Scan for the cell matching the given text and deliver its [X, Y] coordinate at center. 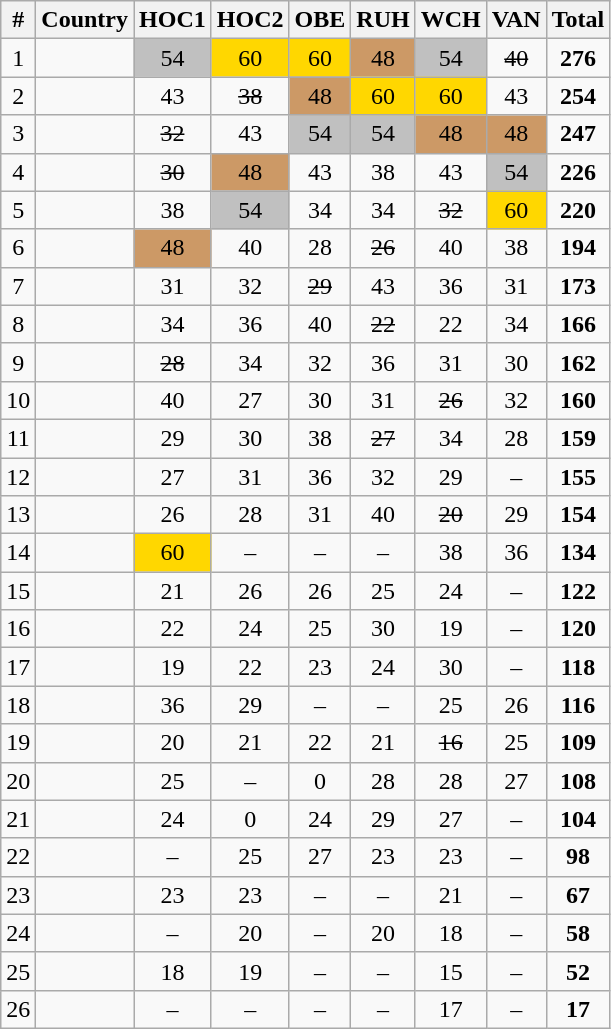
98 [578, 857]
10 [18, 400]
8 [18, 324]
WCH [450, 20]
VAN [516, 20]
58 [578, 933]
162 [578, 362]
67 [578, 895]
159 [578, 438]
6 [18, 248]
14 [18, 553]
134 [578, 553]
1 [18, 58]
13 [18, 515]
5 [18, 210]
226 [578, 172]
118 [578, 667]
166 [578, 324]
7 [18, 286]
# [18, 20]
104 [578, 819]
276 [578, 58]
109 [578, 743]
160 [578, 400]
HOC1 [173, 20]
RUH [383, 20]
194 [578, 248]
12 [18, 477]
Total [578, 20]
OBE [320, 20]
52 [578, 971]
154 [578, 515]
254 [578, 96]
247 [578, 134]
3 [18, 134]
HOC2 [250, 20]
11 [18, 438]
9 [18, 362]
173 [578, 286]
108 [578, 781]
120 [578, 629]
220 [578, 210]
4 [18, 172]
116 [578, 705]
Country [85, 20]
155 [578, 477]
122 [578, 591]
2 [18, 96]
